Find where the given text appears and provide that cell's center as (x, y) coordinate. 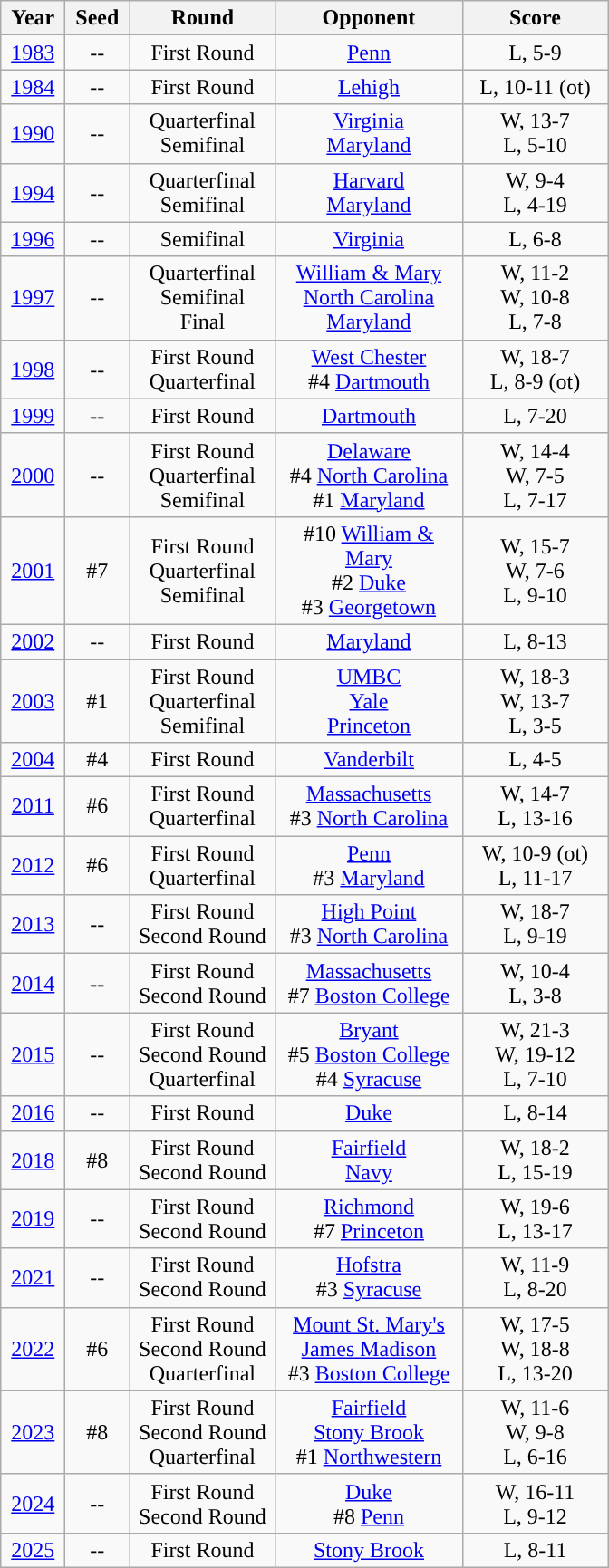
W, 18-7L, 8-9 (ot) (535, 370)
1999 (33, 416)
2014 (33, 984)
West Chester#4 Dartmouth (369, 370)
Dartmouth (369, 416)
2001 (33, 571)
Massachusetts#7 Boston College (369, 984)
W, 11-6W, 9-8L, 6-16 (535, 1432)
L, 7-20 (535, 416)
2023 (33, 1432)
Maryland (369, 641)
L, 4-5 (535, 760)
2004 (33, 760)
#1 (98, 701)
#4 (98, 760)
Penn (369, 53)
W, 10-4L, 3-8 (535, 984)
W, 15-7W, 7-6L, 9-10 (535, 571)
#10 William & Mary#2 Duke#3 Georgetown (369, 571)
VirginiaMaryland (369, 134)
#7 (98, 571)
2015 (33, 1054)
W, 13-7L, 5-10 (535, 134)
L, 10-11 (ot) (535, 87)
1998 (33, 370)
2013 (33, 924)
Duke (369, 1113)
HarvardMaryland (369, 192)
1994 (33, 192)
QuarterfinalSemifinalFinal (203, 298)
Semifinal (203, 239)
L, 8-13 (535, 641)
L, 6-8 (535, 239)
Stony Brook (369, 1550)
W, 9-4L, 4-19 (535, 192)
2024 (33, 1504)
FairfieldNavy (369, 1159)
UMBCYalePrinceton (369, 701)
Massachusetts#3 North Carolina (369, 806)
2012 (33, 866)
Round (203, 18)
Year (33, 18)
Duke#8 Penn (369, 1504)
W, 18-3W, 13-7L, 3-5 (535, 701)
2000 (33, 475)
1996 (33, 239)
W, 10-9 (ot)L, 11-17 (535, 866)
W, 18-7L, 9-19 (535, 924)
2002 (33, 641)
Bryant#5 Boston College#4 Syracuse (369, 1054)
W, 14-4W, 7-5L, 7-17 (535, 475)
2019 (33, 1219)
W, 14-7L, 13-16 (535, 806)
FairfieldStony Brook#1 Northwestern (369, 1432)
Seed (98, 18)
L, 8-14 (535, 1113)
Opponent (369, 18)
2018 (33, 1159)
W, 11-2W, 10-8L, 7-8 (535, 298)
2025 (33, 1550)
L, 5-9 (535, 53)
Delaware#4 North Carolina#1 Maryland (369, 475)
1984 (33, 87)
Hofstra#3 Syracuse (369, 1277)
Penn#3 Maryland (369, 866)
1983 (33, 53)
Vanderbilt (369, 760)
1997 (33, 298)
W, 18-2L, 15-19 (535, 1159)
W, 16-11L, 9-12 (535, 1504)
Richmond#7 Princeton (369, 1219)
2003 (33, 701)
Score (535, 18)
William & MaryNorth CarolinaMaryland (369, 298)
W, 19-6L, 13-17 (535, 1219)
W, 21-3W, 19-12L, 7-10 (535, 1054)
2022 (33, 1349)
W, 17-5W, 18-8L, 13-20 (535, 1349)
Mount St. Mary'sJames Madison#3 Boston College (369, 1349)
1990 (33, 134)
High Point#3 North Carolina (369, 924)
2021 (33, 1277)
Lehigh (369, 87)
2016 (33, 1113)
Virginia (369, 239)
L, 8-11 (535, 1550)
2011 (33, 806)
W, 11-9L, 8-20 (535, 1277)
